Detect which cell encompasses the target text, then output its (x, y) center coordinate. 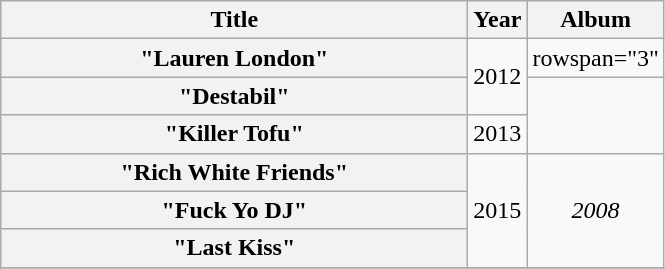
Year (498, 20)
2008 (596, 210)
"Fuck Yo DJ" (234, 210)
"Last Kiss" (234, 248)
"Destabil" (234, 96)
2012 (498, 77)
Album (596, 20)
Title (234, 20)
"Rich White Friends" (234, 172)
2013 (498, 134)
"Killer Tofu" (234, 134)
"Lauren London" (234, 58)
rowspan="3" (596, 58)
2015 (498, 210)
